Pinpoint the cell where the given text exists, returning its [x, y] midpoint coordinate. 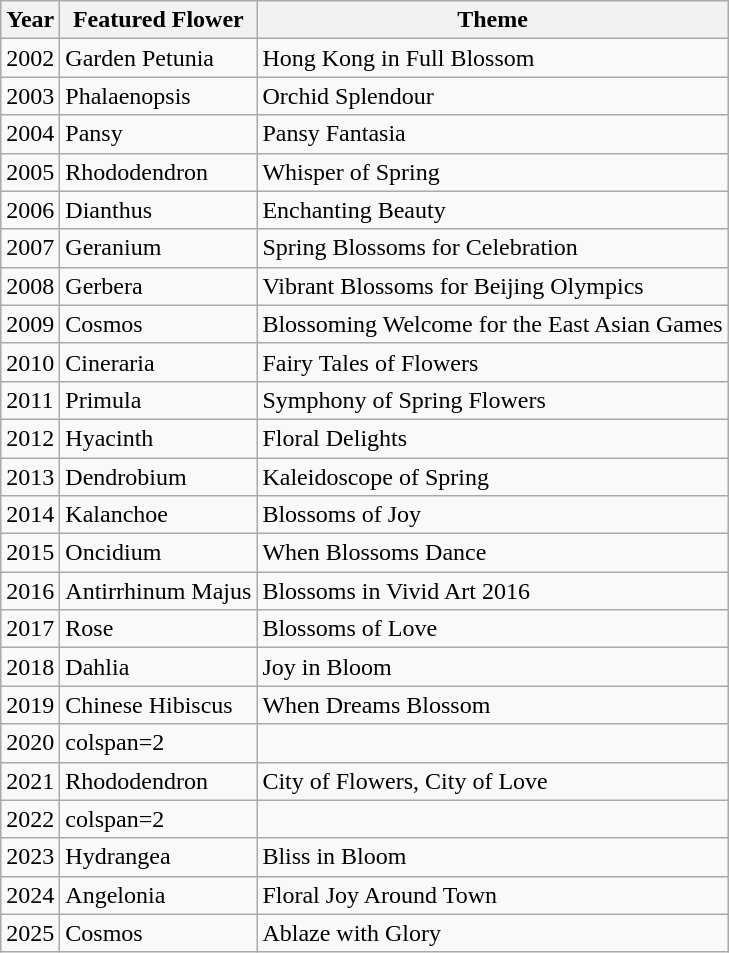
Cineraria [158, 362]
Ablaze with Glory [492, 933]
2002 [30, 58]
Fairy Tales of Flowers [492, 362]
When Blossoms Dance [492, 553]
2020 [30, 743]
Blossoms of Joy [492, 515]
2003 [30, 96]
2012 [30, 438]
2007 [30, 248]
2025 [30, 933]
2009 [30, 324]
2010 [30, 362]
Rose [158, 629]
Enchanting Beauty [492, 210]
Joy in Bloom [492, 667]
Floral Joy Around Town [492, 895]
2018 [30, 667]
Garden Petunia [158, 58]
2005 [30, 172]
Year [30, 20]
Phalaenopsis [158, 96]
Geranium [158, 248]
2022 [30, 819]
2013 [30, 477]
Blossoms of Love [492, 629]
Gerbera [158, 286]
2021 [30, 781]
2017 [30, 629]
Featured Flower [158, 20]
Whisper of Spring [492, 172]
Antirrhinum Majus [158, 591]
Kaleidoscope of Spring [492, 477]
Pansy [158, 134]
When Dreams Blossom [492, 705]
Spring Blossoms for Celebration [492, 248]
Hong Kong in Full Blossom [492, 58]
2015 [30, 553]
Blossoming Welcome for the East Asian Games [492, 324]
Oncidium [158, 553]
2024 [30, 895]
Pansy Fantasia [492, 134]
2006 [30, 210]
2011 [30, 400]
Bliss in Bloom [492, 857]
2014 [30, 515]
2023 [30, 857]
Theme [492, 20]
Symphony of Spring Flowers [492, 400]
Primula [158, 400]
Dahlia [158, 667]
Floral Delights [492, 438]
Kalanchoe [158, 515]
Angelonia [158, 895]
Hyacinth [158, 438]
Hydrangea [158, 857]
Chinese Hibiscus [158, 705]
2004 [30, 134]
Dendrobium [158, 477]
Blossoms in Vivid Art 2016 [492, 591]
2019 [30, 705]
Vibrant Blossoms for Beijing Olympics [492, 286]
2016 [30, 591]
2008 [30, 286]
Orchid Splendour [492, 96]
City of Flowers, City of Love [492, 781]
Dianthus [158, 210]
